Return [x, y] of the center of cell containing provided text 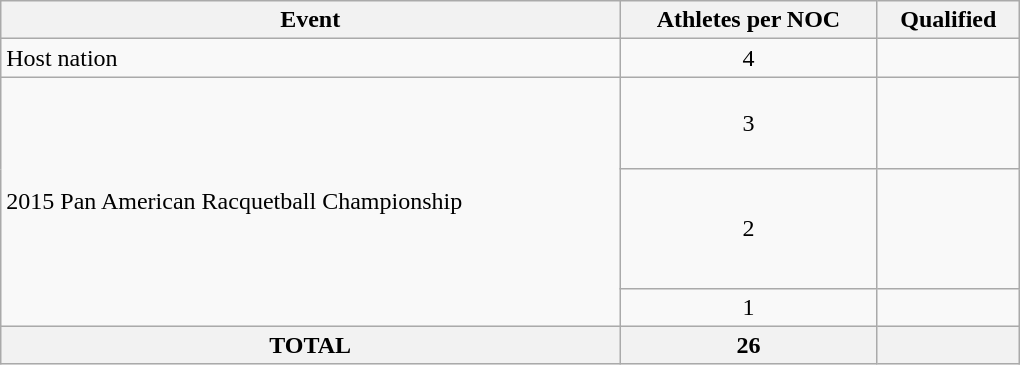
3 [749, 123]
Event [310, 20]
Athletes per NOC [749, 20]
Host nation [310, 58]
Qualified [948, 20]
4 [749, 58]
1 [749, 307]
2015 Pan American Racquetball Championship [310, 202]
TOTAL [310, 345]
2 [749, 228]
26 [749, 345]
